Capture the cell that displays the provided text and extract its [X, Y] central coordinate. 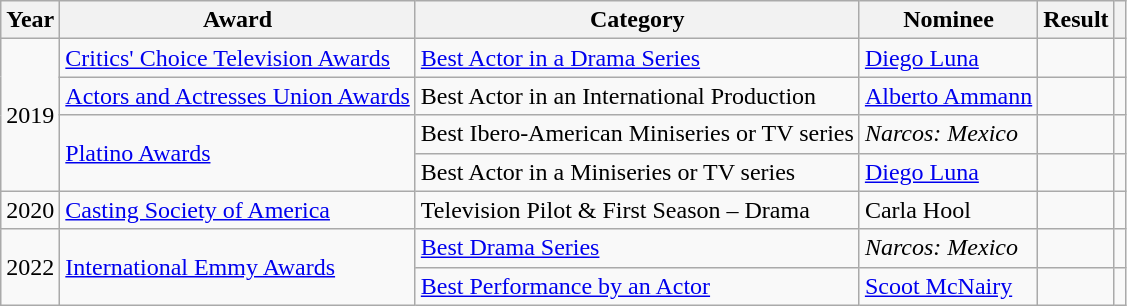
Carla Hool [948, 210]
Television Pilot & First Season – Drama [637, 210]
Result [1076, 20]
Nominee [948, 20]
Best Performance by an Actor [637, 286]
International Emmy Awards [238, 267]
Actors and Actresses Union Awards [238, 96]
Scoot McNairy [948, 286]
Best Ibero-American Miniseries or TV series [637, 134]
Alberto Ammann [948, 96]
Best Drama Series [637, 248]
2019 [30, 115]
Award [238, 20]
Critics' Choice Television Awards [238, 58]
2020 [30, 210]
2022 [30, 267]
Best Actor in a Drama Series [637, 58]
Casting Society of America [238, 210]
Category [637, 20]
Best Actor in a Miniseries or TV series [637, 172]
Best Actor in an International Production [637, 96]
Year [30, 20]
Platino Awards [238, 153]
